Search for the cell housing the specified text and yield its (X, Y) center coordinate. 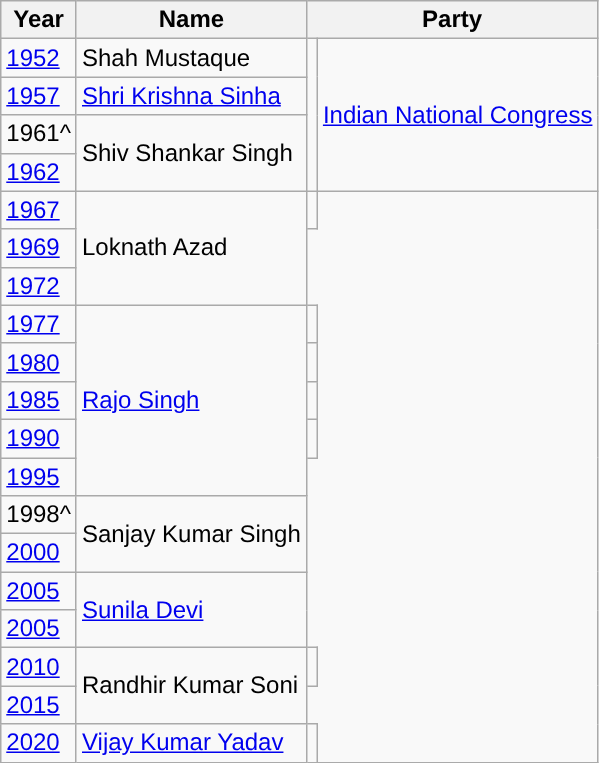
Indian National Congress (458, 115)
Sanjay Kumar Singh (191, 534)
Shri Krishna Sinha (191, 96)
Name (191, 20)
1998^ (39, 515)
1969 (39, 248)
Shah Mustaque (191, 58)
1980 (39, 362)
Year (39, 20)
Party (452, 20)
1957 (39, 96)
Loknath Azad (191, 248)
2015 (39, 705)
Randhir Kumar Soni (191, 686)
2010 (39, 667)
Rajo Singh (191, 400)
Shiv Shankar Singh (191, 153)
1961^ (39, 134)
1962 (39, 172)
1967 (39, 210)
1995 (39, 477)
2020 (39, 743)
1985 (39, 400)
1972 (39, 286)
1990 (39, 438)
Vijay Kumar Yadav (191, 743)
1977 (39, 324)
2000 (39, 553)
1952 (39, 58)
Sunila Devi (191, 610)
